Extract the [X, Y] coordinate from the center of the cell holding the provided text.  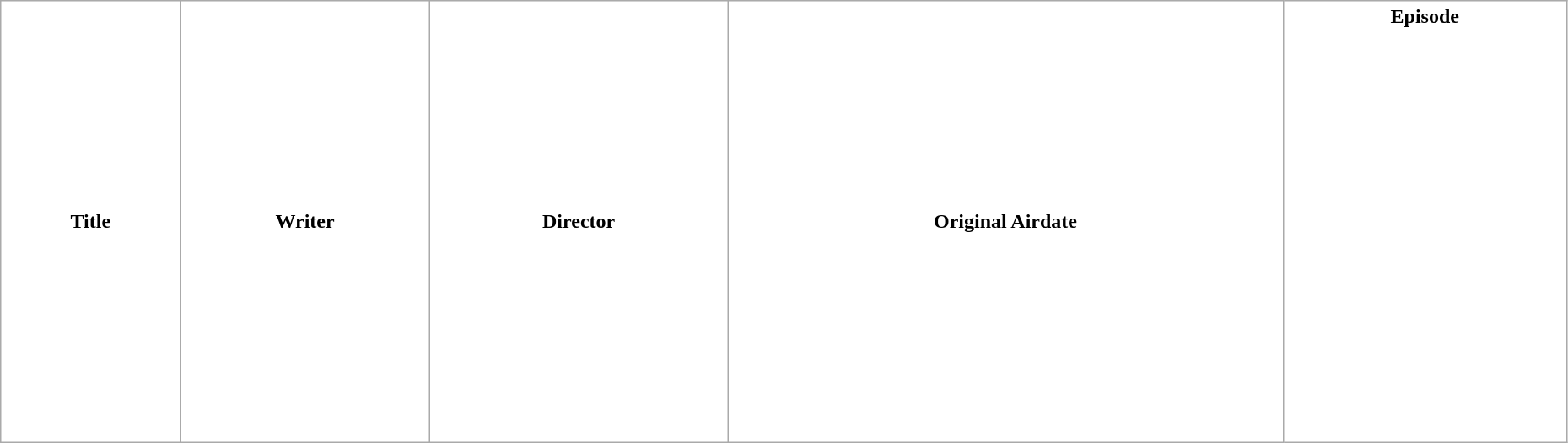
Title [91, 222]
Original Airdate [1005, 222]
Director [579, 222]
Episode [1425, 222]
Writer [305, 222]
